Locate the cell with the specified text and output its [x, y] center coordinate. 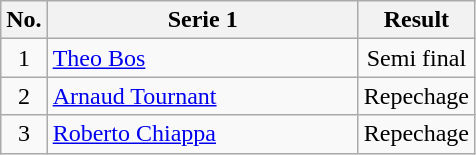
Result [416, 20]
No. [24, 20]
Theo Bos [202, 58]
3 [24, 134]
Arnaud Tournant [202, 96]
Roberto Chiappa [202, 134]
1 [24, 58]
2 [24, 96]
Semi final [416, 58]
Serie 1 [202, 20]
